Determine the [x, y] coordinate at the center of the cell enclosing the given text.  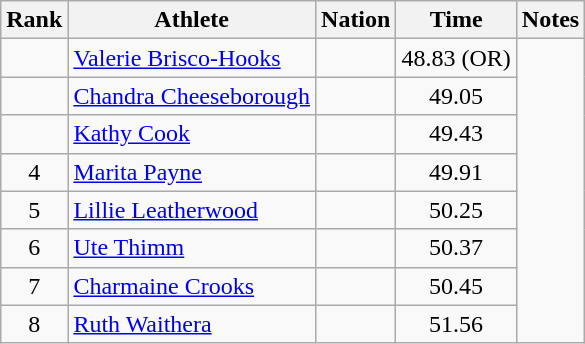
49.05 [456, 96]
Valerie Brisco-Hooks [192, 58]
51.56 [456, 324]
6 [34, 248]
8 [34, 324]
50.37 [456, 248]
50.45 [456, 286]
Chandra Cheeseborough [192, 96]
48.83 (OR) [456, 58]
49.91 [456, 172]
Nation [356, 20]
Marita Payne [192, 172]
5 [34, 210]
Kathy Cook [192, 134]
Athlete [192, 20]
Notes [550, 20]
Time [456, 20]
Rank [34, 20]
Charmaine Crooks [192, 286]
Ute Thimm [192, 248]
Lillie Leatherwood [192, 210]
7 [34, 286]
4 [34, 172]
49.43 [456, 134]
50.25 [456, 210]
Ruth Waithera [192, 324]
